Determine the (x, y) coordinate at the center of the cell enclosing the given text.  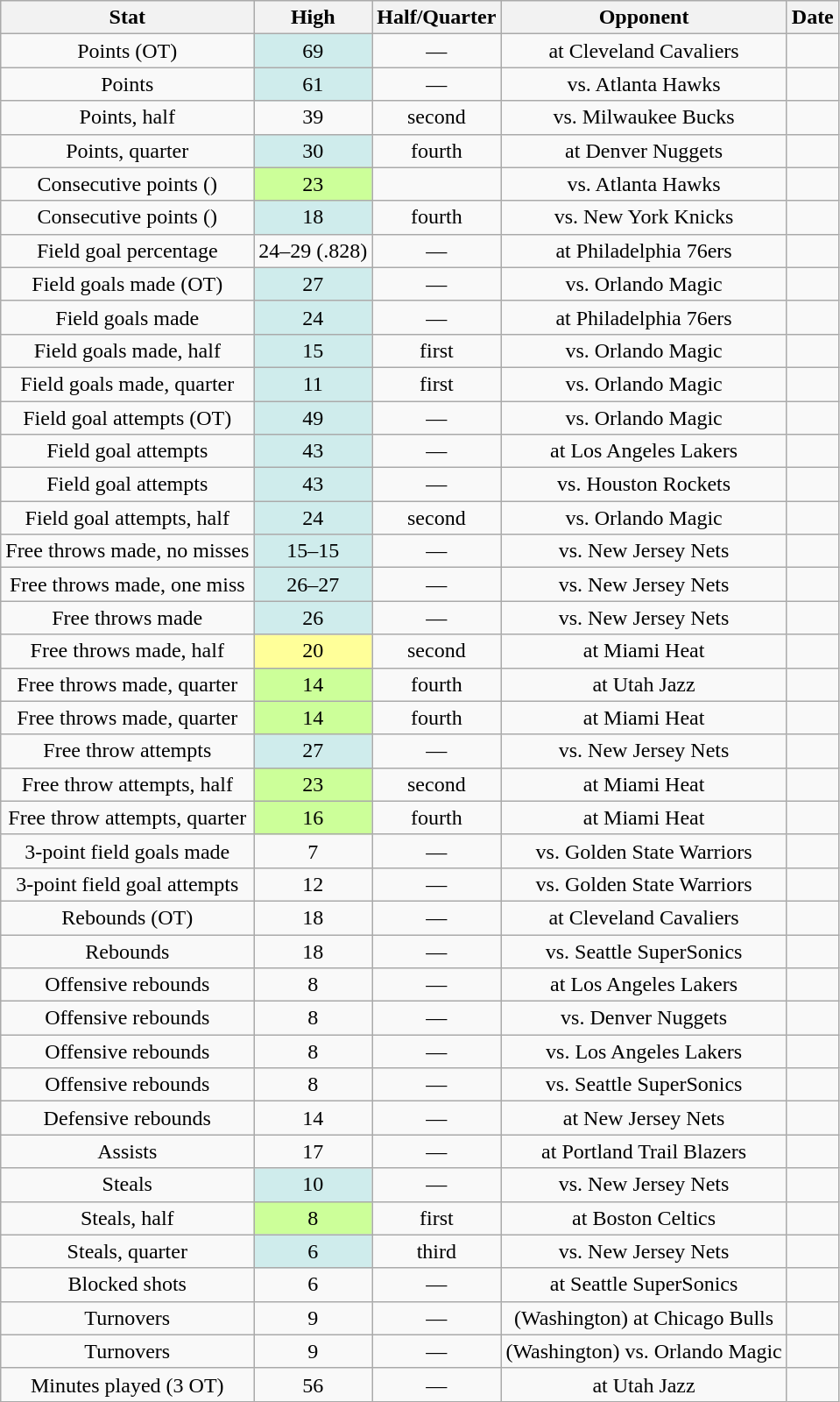
(Washington) at Chicago Bulls (644, 1318)
Steals (128, 1185)
11 (314, 384)
56 (314, 1384)
Stat (128, 18)
Points (128, 84)
Steals, quarter (128, 1251)
49 (314, 418)
Points, half (128, 117)
12 (314, 884)
Defensive rebounds (128, 1118)
third (436, 1251)
Field goal attempts, half (128, 518)
Free throws made, no misses (128, 551)
17 (314, 1151)
Rebounds (OT) (128, 917)
61 (314, 84)
at Seattle SuperSonics (644, 1285)
10 (314, 1185)
69 (314, 51)
Field goals made (128, 317)
Free throws made (128, 618)
(Washington) vs. Orlando Magic (644, 1351)
Blocked shots (128, 1285)
Free throws made, one miss (128, 584)
vs. New York Knicks (644, 217)
vs. Milwaukee Bucks (644, 117)
26 (314, 618)
Opponent (644, 18)
Minutes played (3 OT) (128, 1384)
20 (314, 651)
Field goals made, quarter (128, 384)
15 (314, 350)
at Boston Celtics (644, 1218)
3-point field goal attempts (128, 884)
Field goals made, half (128, 350)
Field goal percentage (128, 251)
7 (314, 851)
26–27 (314, 584)
24–29 (.828) (314, 251)
39 (314, 117)
15–15 (314, 551)
30 (314, 151)
Rebounds (128, 951)
at Portland Trail Blazers (644, 1151)
vs. Houston Rockets (644, 485)
Free throw attempts, half (128, 784)
Assists (128, 1151)
Points (OT) (128, 51)
Field goals made (OT) (128, 284)
16 (314, 818)
vs. Los Angeles Lakers (644, 1051)
Field goal attempts (OT) (128, 418)
High (314, 18)
Free throws made, half (128, 651)
Free throw attempts, quarter (128, 818)
at New Jersey Nets (644, 1118)
vs. Denver Nuggets (644, 1018)
Free throw attempts (128, 751)
3-point field goals made (128, 851)
Points, quarter (128, 151)
Date (813, 18)
Half/Quarter (436, 18)
Steals, half (128, 1218)
at Denver Nuggets (644, 151)
